From the cell containing the given text, extract its center point as (x, y) coordinate. 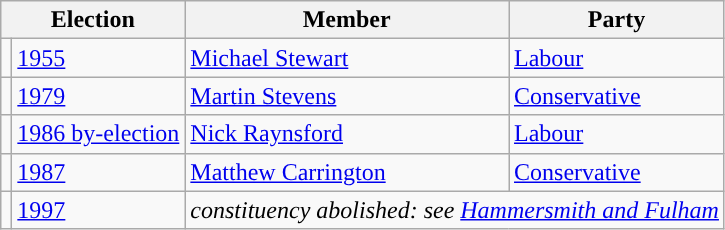
1955 (98, 58)
Party (616, 20)
Election (93, 20)
1986 by-election (98, 134)
Michael Stewart (347, 58)
constituency abolished: see Hammersmith and Fulham (455, 210)
Member (347, 20)
Martin Stevens (347, 96)
1987 (98, 172)
1997 (98, 210)
1979 (98, 96)
Nick Raynsford (347, 134)
Matthew Carrington (347, 172)
